Identify which cell holds the provided text, then report its (x, y) central coordinate. 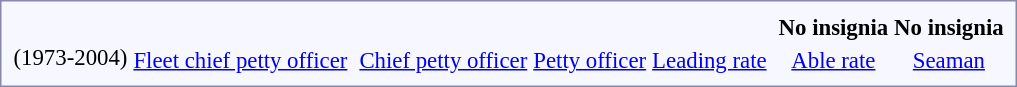
Seaman (950, 60)
Able rate (834, 60)
Petty officer (590, 60)
Leading rate (710, 60)
Fleet chief petty officer (240, 60)
(1973-2004) (70, 44)
Chief petty officer (444, 60)
